Find where the given text appears and provide that cell's center as [X, Y] coordinate. 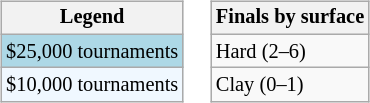
Finals by surface [290, 18]
Hard (2–6) [290, 51]
Legend [92, 18]
$10,000 tournaments [92, 85]
$25,000 tournaments [92, 51]
Clay (0–1) [290, 85]
